Return [X, Y] of the center of cell containing provided text 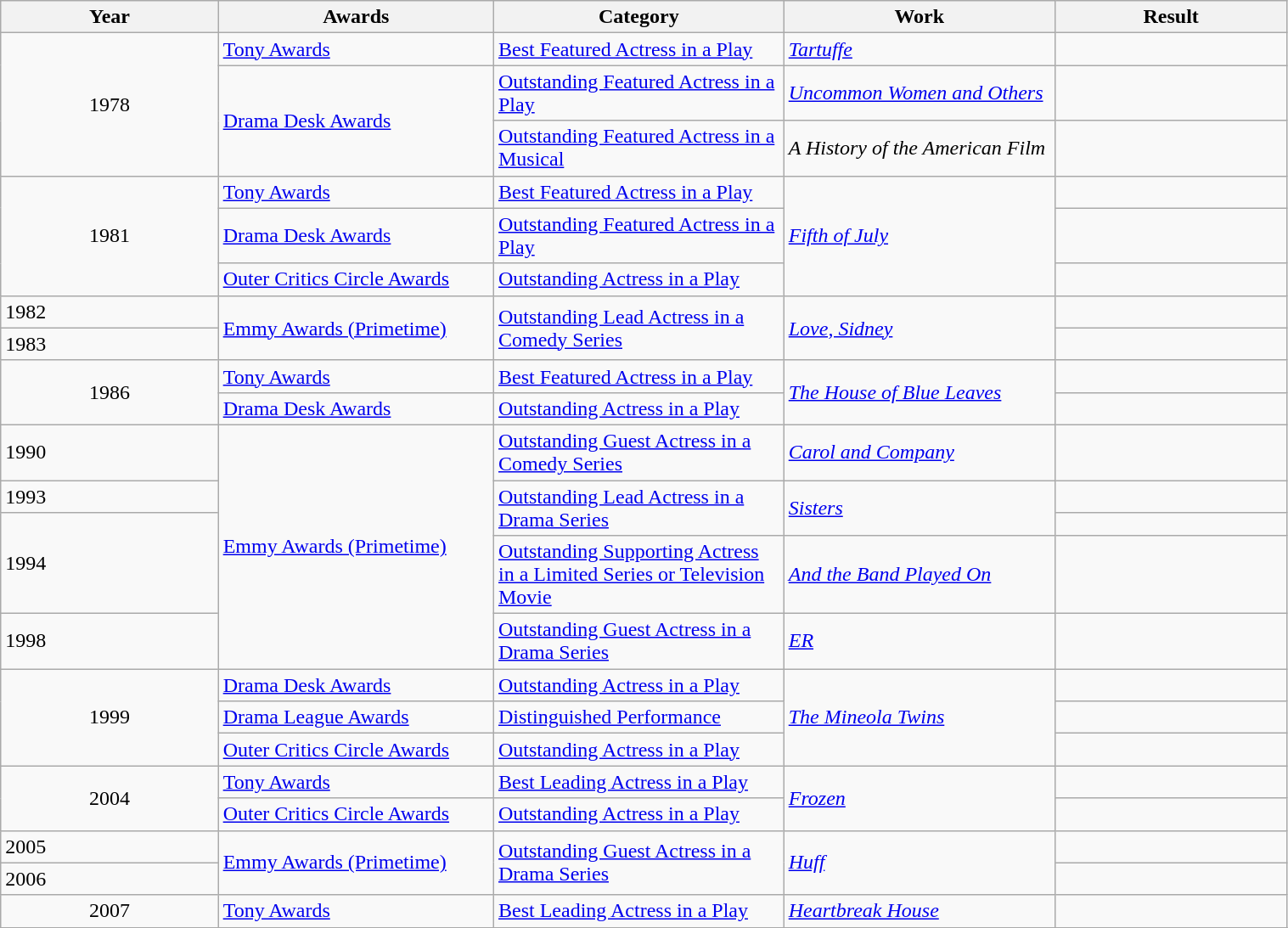
The House of Blue Leaves [919, 392]
Work [919, 17]
2007 [110, 911]
Outstanding Supporting Actress in a Limited Series or Television Movie [638, 575]
Sisters [919, 508]
1983 [110, 344]
1986 [110, 392]
2004 [110, 798]
Outstanding Lead Actress in a Drama Series [638, 508]
2006 [110, 879]
1981 [110, 236]
1978 [110, 104]
A History of the American Film [919, 148]
The Mineola Twins [919, 717]
Distinguished Performance [638, 717]
Outstanding Featured Actress in a Musical [638, 148]
Carol and Company [919, 452]
Tartuffe [919, 49]
Huff [919, 863]
1994 [110, 564]
Heartbreak House [919, 911]
2005 [110, 846]
Outstanding Guest Actress in a Comedy Series [638, 452]
Awards [356, 17]
Drama League Awards [356, 717]
Result [1171, 17]
1990 [110, 452]
ER [919, 642]
Outstanding Lead Actress in a Comedy Series [638, 328]
Year [110, 17]
1982 [110, 312]
Love, Sidney [919, 328]
Fifth of July [919, 236]
1993 [110, 497]
1999 [110, 717]
Category [638, 17]
1998 [110, 642]
And the Band Played On [919, 575]
Uncommon Women and Others [919, 93]
Frozen [919, 798]
